Identify which cell holds the provided text, then report its [x, y] central coordinate. 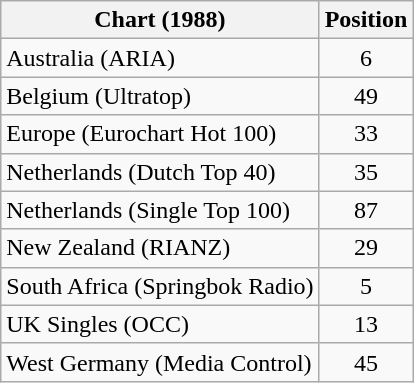
Australia (ARIA) [160, 58]
Chart (1988) [160, 20]
Netherlands (Single Top 100) [160, 210]
Position [366, 20]
5 [366, 286]
13 [366, 324]
UK Singles (OCC) [160, 324]
Netherlands (Dutch Top 40) [160, 172]
New Zealand (RIANZ) [160, 248]
87 [366, 210]
6 [366, 58]
Europe (Eurochart Hot 100) [160, 134]
33 [366, 134]
49 [366, 96]
45 [366, 362]
35 [366, 172]
Belgium (Ultratop) [160, 96]
West Germany (Media Control) [160, 362]
29 [366, 248]
South Africa (Springbok Radio) [160, 286]
